Pinpoint the cell where the given text exists, returning its (x, y) midpoint coordinate. 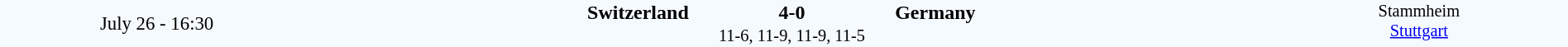
4-0 (791, 12)
StammheimStuttgart (1419, 23)
Switzerland (501, 12)
11-6, 11-9, 11-9, 11-5 (792, 36)
Germany (1082, 12)
July 26 - 16:30 (157, 23)
